Identify which cell holds the provided text, then report its (X, Y) central coordinate. 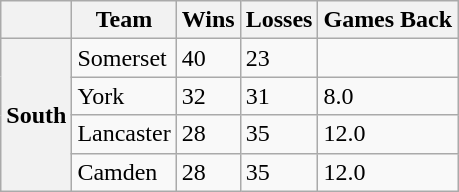
Wins (208, 20)
Games Back (388, 20)
Losses (279, 20)
South (36, 115)
York (124, 96)
Somerset (124, 58)
Lancaster (124, 134)
Team (124, 20)
Camden (124, 172)
40 (208, 58)
23 (279, 58)
31 (279, 96)
32 (208, 96)
8.0 (388, 96)
